Identify which cell holds the provided text, then report its [x, y] central coordinate. 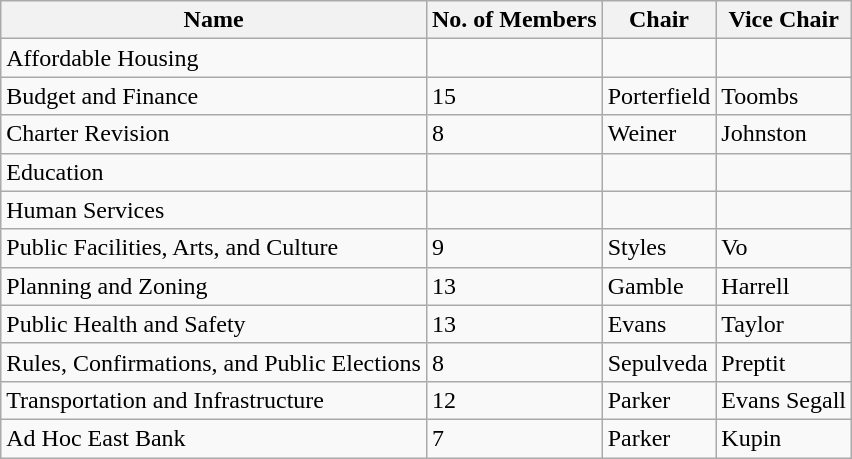
Planning and Zoning [214, 286]
Public Facilities, Arts, and Culture [214, 248]
Chair [659, 20]
Styles [659, 248]
Weiner [659, 134]
Kupin [784, 438]
Harrell [784, 286]
Evans Segall [784, 400]
Transportation and Infrastructure [214, 400]
Porterfield [659, 96]
Sepulveda [659, 362]
Toombs [784, 96]
Public Health and Safety [214, 324]
Education [214, 172]
Johnston [784, 134]
Budget and Finance [214, 96]
Human Services [214, 210]
15 [514, 96]
No. of Members [514, 20]
Affordable Housing [214, 58]
Preptit [784, 362]
12 [514, 400]
Gamble [659, 286]
Vo [784, 248]
Evans [659, 324]
9 [514, 248]
Charter Revision [214, 134]
Rules, Confirmations, and Public Elections [214, 362]
Vice Chair [784, 20]
7 [514, 438]
Ad Hoc East Bank [214, 438]
Name [214, 20]
Taylor [784, 324]
